Output the (x, y) coordinate of the center of the cell containing the given text.  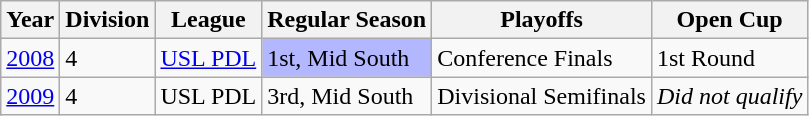
3rd, Mid South (347, 96)
Did not qualify (729, 96)
Playoffs (542, 20)
2008 (30, 58)
Conference Finals (542, 58)
Regular Season (347, 20)
League (208, 20)
Year (30, 20)
1st Round (729, 58)
Division (108, 20)
Divisional Semifinals (542, 96)
2009 (30, 96)
1st, Mid South (347, 58)
Open Cup (729, 20)
